For the text-containing cell, return its midpoint in (x, y) coordinate format. 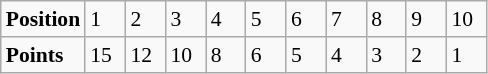
Points (43, 55)
Position (43, 19)
12 (145, 55)
9 (426, 19)
7 (346, 19)
15 (105, 55)
